Find where the given text appears and provide that cell's center as [x, y] coordinate. 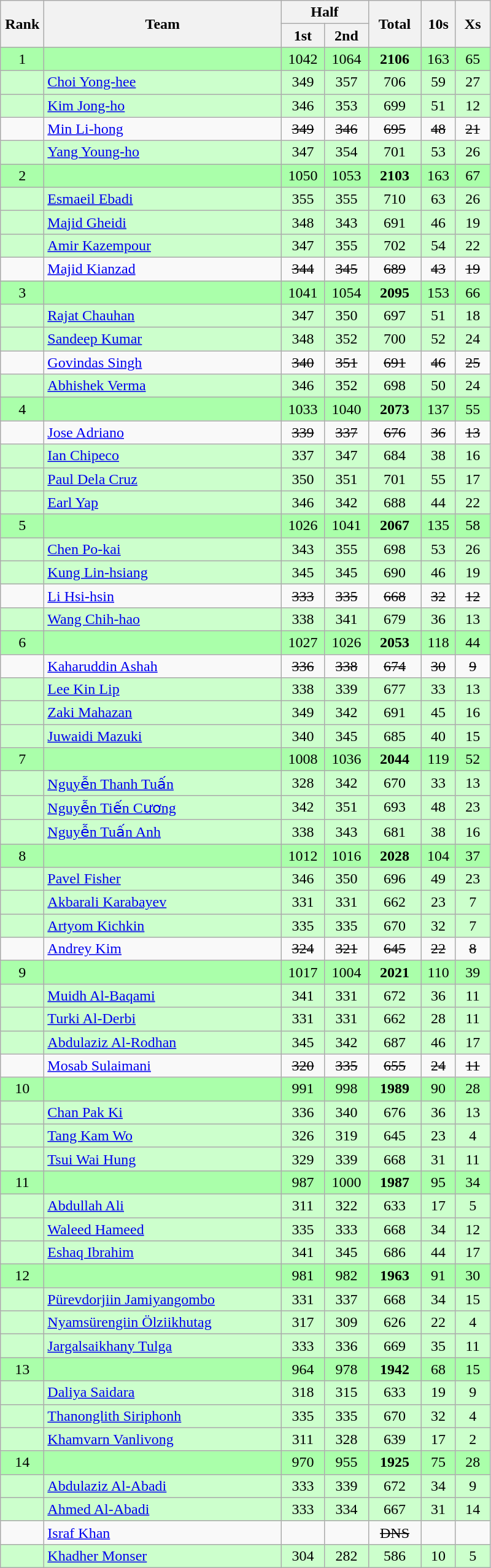
Majid Kianzad [163, 269]
1040 [346, 409]
135 [438, 526]
68 [438, 1369]
Total [395, 24]
Chen Po-kai [163, 549]
978 [346, 1369]
Israf Khan [163, 1532]
21 [473, 129]
50 [438, 386]
Rank [22, 24]
37 [473, 856]
Andrey Kim [163, 949]
586 [395, 1556]
63 [438, 199]
304 [303, 1556]
Amir Kazempour [163, 245]
Xs [473, 24]
318 [303, 1393]
6 [22, 642]
2067 [395, 526]
669 [395, 1346]
Wang Chih-hao [163, 619]
Chan Pak Ki [163, 1112]
2021 [395, 972]
66 [473, 293]
Mosab Sulaimani [163, 1066]
118 [438, 642]
1036 [346, 759]
2103 [395, 175]
Jose Adriano [163, 432]
1033 [303, 409]
1st [303, 36]
119 [438, 759]
Min Li-hong [163, 129]
18 [473, 316]
2nd [346, 36]
706 [395, 82]
639 [395, 1439]
43 [438, 269]
655 [395, 1066]
Nyamsürengiin Ölziikhutag [163, 1323]
Khadher Monser [163, 1556]
Kaharuddin Ashah [163, 666]
981 [303, 1276]
Li Hsi-hsin [163, 596]
626 [395, 1323]
1012 [303, 856]
Juwaidi Mazuki [163, 736]
696 [395, 879]
Abdulaziz Al-Abadi [163, 1486]
58 [473, 526]
998 [346, 1089]
690 [395, 572]
1963 [395, 1276]
964 [303, 1369]
Majid Gheidi [163, 222]
Abhishek Verma [163, 386]
991 [303, 1089]
DNS [395, 1532]
45 [438, 713]
674 [395, 666]
Pürevdorjiin Jamiyangombo [163, 1299]
344 [303, 269]
110 [438, 972]
2028 [395, 856]
1054 [346, 293]
Team [163, 24]
Muidh Al-Baqami [163, 996]
1008 [303, 759]
1004 [346, 972]
Pavel Fisher [163, 879]
Esmaeil Ebadi [163, 199]
Turki Al-Derbi [163, 1019]
697 [395, 316]
153 [438, 293]
2044 [395, 759]
353 [346, 106]
Abdulaziz Al-Rodhan [163, 1042]
Jargalsaikhany Tulga [163, 1346]
Khamvarn Vanlivong [163, 1439]
2095 [395, 293]
95 [438, 1182]
955 [346, 1462]
Eshaq Ibrahim [163, 1253]
3 [22, 293]
40 [438, 736]
354 [346, 152]
1050 [303, 175]
324 [303, 949]
684 [395, 456]
59 [438, 82]
39 [473, 972]
49 [438, 879]
Daliya Saidara [163, 1393]
334 [346, 1509]
Rajat Chauhan [163, 316]
Akbarali Karabayev [163, 902]
319 [346, 1136]
685 [395, 736]
1989 [395, 1089]
Half [325, 12]
27 [473, 82]
1925 [395, 1462]
Thanonglith Siriphonh [163, 1416]
Choi Yong-hee [163, 82]
970 [303, 1462]
315 [346, 1393]
326 [303, 1136]
679 [395, 619]
Abdullah Ali [163, 1205]
282 [346, 1556]
Lee Kin Lip [163, 690]
1017 [303, 972]
65 [473, 59]
Artyom Kichkin [163, 926]
Kung Lin-hsiang [163, 572]
90 [438, 1089]
1942 [395, 1369]
2053 [395, 642]
54 [438, 245]
329 [303, 1159]
35 [438, 1346]
10s [438, 24]
Earl Yap [163, 502]
Kim Jong-ho [163, 106]
987 [303, 1182]
1064 [346, 59]
1042 [303, 59]
681 [395, 832]
321 [346, 949]
Tang Kam Wo [163, 1136]
667 [395, 1509]
Nguyễn Tuấn Anh [163, 832]
91 [438, 1276]
693 [395, 807]
Ian Chipeco [163, 456]
Waleed Hameed [163, 1229]
1000 [346, 1182]
1016 [346, 856]
699 [395, 106]
322 [346, 1205]
Govindas Singh [163, 363]
25 [473, 363]
357 [346, 82]
317 [303, 1323]
677 [395, 690]
2106 [395, 59]
320 [303, 1066]
1027 [303, 642]
1987 [395, 1182]
Paul Dela Cruz [163, 479]
687 [395, 1042]
710 [395, 199]
689 [395, 269]
Nguyễn Tiến Cương [163, 807]
Yang Young-ho [163, 152]
Zaki Mahazan [163, 713]
700 [395, 339]
Ahmed Al-Abadi [163, 1509]
104 [438, 856]
688 [395, 502]
Sandeep Kumar [163, 339]
702 [395, 245]
695 [395, 129]
1053 [346, 175]
1 [22, 59]
686 [395, 1253]
2073 [395, 409]
Nguyễn Thanh Tuấn [163, 783]
75 [438, 1462]
309 [346, 1323]
137 [438, 409]
982 [346, 1276]
Tsui Wai Hung [163, 1159]
67 [473, 175]
